Provide the (X, Y) coordinate of the cell's center where the given text is located.  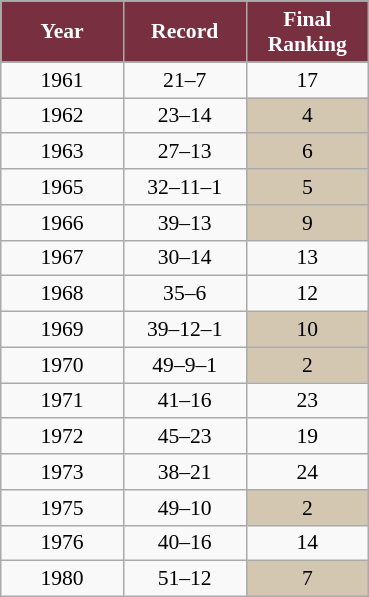
10 (308, 330)
1971 (62, 401)
Year (62, 32)
13 (308, 258)
32–11–1 (184, 187)
45–23 (184, 437)
1969 (62, 330)
49–9–1 (184, 365)
7 (308, 579)
1972 (62, 437)
Record (184, 32)
1965 (62, 187)
30–14 (184, 258)
6 (308, 152)
49–10 (184, 508)
39–12–1 (184, 330)
1963 (62, 152)
41–16 (184, 401)
19 (308, 437)
17 (308, 80)
35–6 (184, 294)
1962 (62, 116)
9 (308, 223)
1961 (62, 80)
14 (308, 543)
1970 (62, 365)
38–21 (184, 472)
24 (308, 472)
Final Ranking (308, 32)
51–12 (184, 579)
1973 (62, 472)
4 (308, 116)
1966 (62, 223)
1980 (62, 579)
1976 (62, 543)
27–13 (184, 152)
23 (308, 401)
40–16 (184, 543)
39–13 (184, 223)
1975 (62, 508)
5 (308, 187)
12 (308, 294)
1968 (62, 294)
23–14 (184, 116)
21–7 (184, 80)
1967 (62, 258)
